Return (X, Y) of the center of cell containing provided text 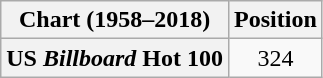
Chart (1958–2018) (115, 20)
Position (276, 20)
US Billboard Hot 100 (115, 58)
324 (276, 58)
